Detect which cell encompasses the target text, then output its [x, y] center coordinate. 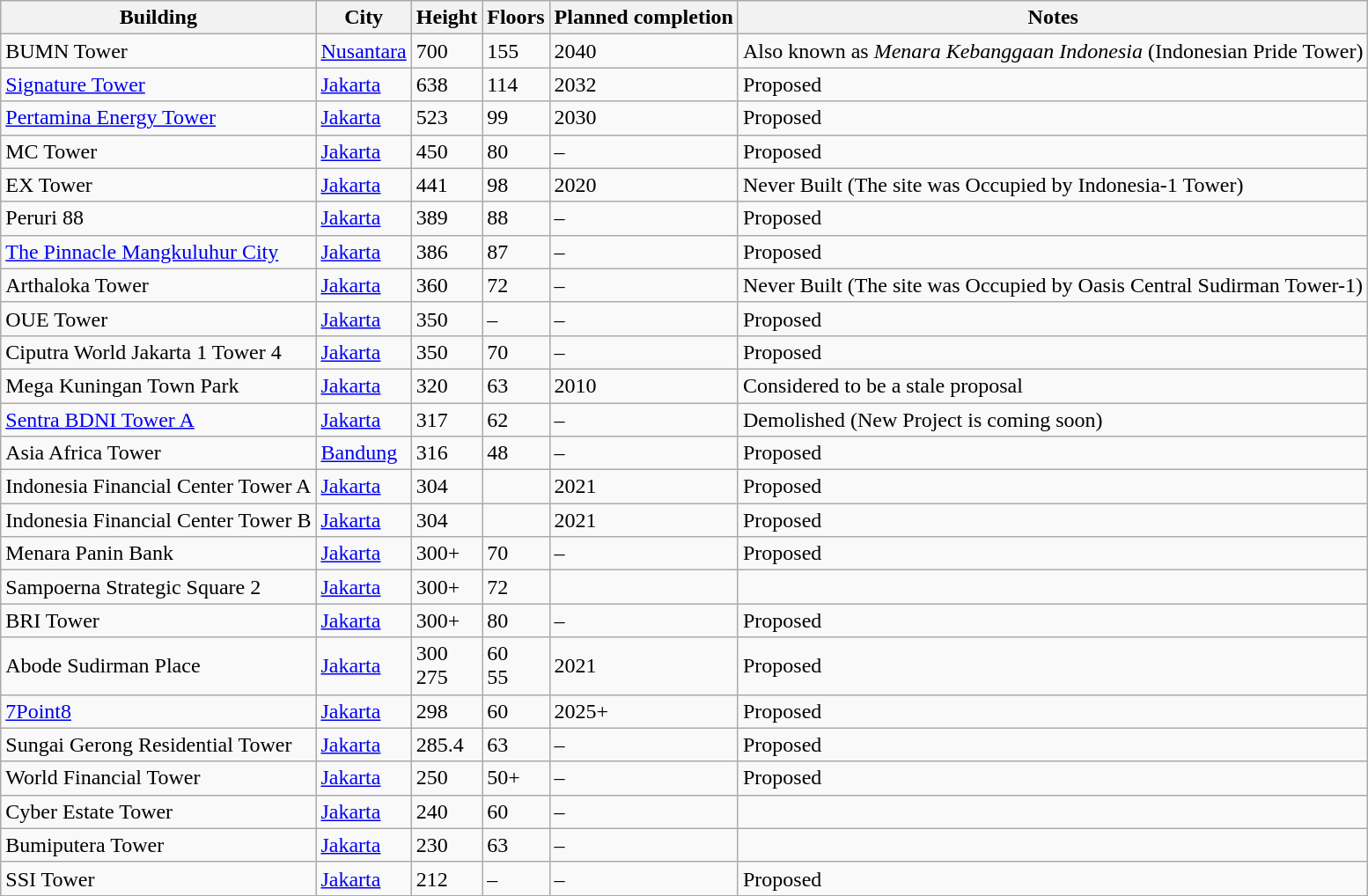
Height [446, 18]
Peruri 88 [158, 218]
441 [446, 185]
360 [446, 285]
Building [158, 18]
450 [446, 151]
48 [516, 453]
Abode Sudirman Place [158, 665]
Never Built (The site was Occupied by Oasis Central Sudirman Tower-1) [1053, 285]
Pertamina Energy Tower [158, 118]
386 [446, 252]
The Pinnacle Mangkuluhur City [158, 252]
Menara Panin Bank [158, 554]
Indonesia Financial Center Tower B [158, 520]
87 [516, 252]
Mega Kuningan Town Park [158, 386]
2010 [644, 386]
BUMN Tower [158, 51]
Considered to be a stale proposal [1053, 386]
Floors [516, 18]
Indonesia Financial Center Tower A [158, 487]
MC Tower [158, 151]
SSI Tower [158, 878]
Signature Tower [158, 84]
389 [446, 218]
240 [446, 812]
88 [516, 218]
Never Built (The site was Occupied by Indonesia-1 Tower) [1053, 185]
Planned completion [644, 18]
50+ [516, 778]
Ciputra World Jakarta 1 Tower 4 [158, 352]
Notes [1053, 18]
Bumiputera Tower [158, 845]
523 [446, 118]
Sentra BDNI Tower A [158, 420]
Asia Africa Tower [158, 453]
155 [516, 51]
320 [446, 386]
2020 [644, 185]
2030 [644, 118]
212 [446, 878]
298 [446, 711]
Sampoerna Strategic Square 2 [158, 587]
Arthaloka Tower [158, 285]
300275 [446, 665]
2025+ [644, 711]
285.4 [446, 745]
BRI Tower [158, 621]
700 [446, 51]
250 [446, 778]
7Point8 [158, 711]
62 [516, 420]
2040 [644, 51]
Nusantara [364, 51]
Cyber Estate Tower [158, 812]
Bandung [364, 453]
98 [516, 185]
Sungai Gerong Residential Tower [158, 745]
Demolished (New Project is coming soon) [1053, 420]
2032 [644, 84]
638 [446, 84]
6055 [516, 665]
230 [446, 845]
114 [516, 84]
OUE Tower [158, 319]
316 [446, 453]
Also known as Menara Kebanggaan Indonesia (Indonesian Pride Tower) [1053, 51]
EX Tower [158, 185]
World Financial Tower [158, 778]
City [364, 18]
99 [516, 118]
317 [446, 420]
